Determine the (X, Y) coordinate at the center of the cell enclosing the given text.  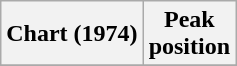
Peakposition (189, 34)
Chart (1974) (72, 34)
